Return the [x, y] coordinate for the center point of the cell that contains the specified text.  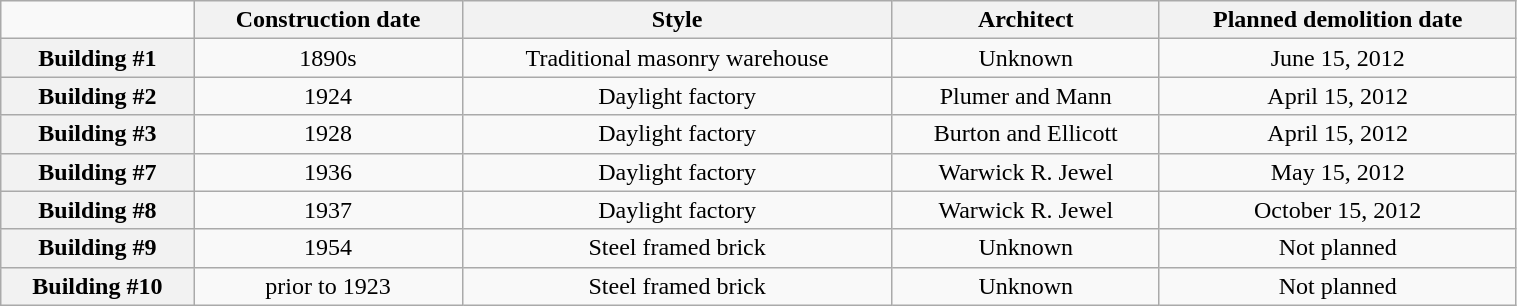
May 15, 2012 [1338, 172]
June 15, 2012 [1338, 58]
Building #8 [98, 210]
1890s [328, 58]
prior to 1923 [328, 286]
Building #1 [98, 58]
Building #7 [98, 172]
Building #9 [98, 248]
Building #3 [98, 134]
1937 [328, 210]
Traditional masonry warehouse [677, 58]
Building #10 [98, 286]
Construction date [328, 20]
Style [677, 20]
1924 [328, 96]
Planned demolition date [1338, 20]
1954 [328, 248]
1928 [328, 134]
Architect [1026, 20]
1936 [328, 172]
October 15, 2012 [1338, 210]
Plumer and Mann [1026, 96]
Burton and Ellicott [1026, 134]
Building #2 [98, 96]
